Return the [x, y] coordinate for the center point of the cell that contains the specified text.  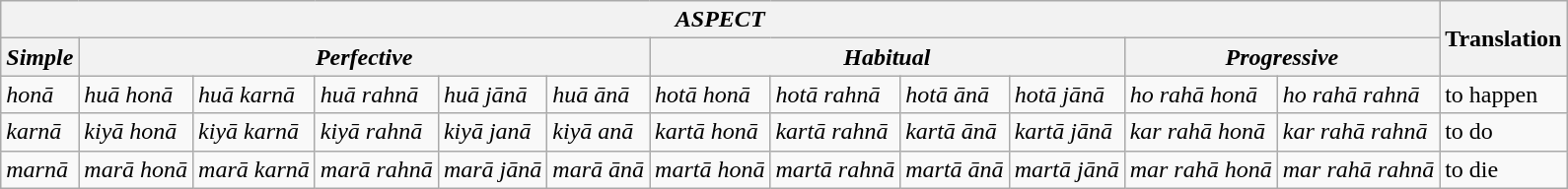
kiyā anā [599, 132]
karnā [39, 132]
huā karnā [254, 94]
huā jānā [492, 94]
to die [1503, 169]
ho rahā honā [1201, 94]
Habitual [888, 57]
marā rahnā [377, 169]
mar rahā rahnā [1358, 169]
marā karnā [254, 169]
hotā jānā [1067, 94]
Perfective [365, 57]
kar rahā honā [1201, 132]
to happen [1503, 94]
martā honā [710, 169]
marā ānā [599, 169]
martā ānā [955, 169]
huā honā [136, 94]
hotā ānā [955, 94]
marā honā [136, 169]
Progressive [1282, 57]
ho rahā rahnā [1358, 94]
kiyā rahnā [377, 132]
hotā honā [710, 94]
huā rahnā [377, 94]
huā ānā [599, 94]
kartā ānā [955, 132]
mar rahā honā [1201, 169]
martā jānā [1067, 169]
marnā [39, 169]
Simple [39, 57]
kartā honā [710, 132]
to do [1503, 132]
marā jānā [492, 169]
kar rahā rahnā [1358, 132]
kiyā karnā [254, 132]
martā rahnā [835, 169]
kiyā janā [492, 132]
honā [39, 94]
Translation [1503, 38]
kiyā honā [136, 132]
kartā rahnā [835, 132]
kartā jānā [1067, 132]
ASPECT [720, 20]
hotā rahnā [835, 94]
